Return [x, y] of the center of cell containing provided text 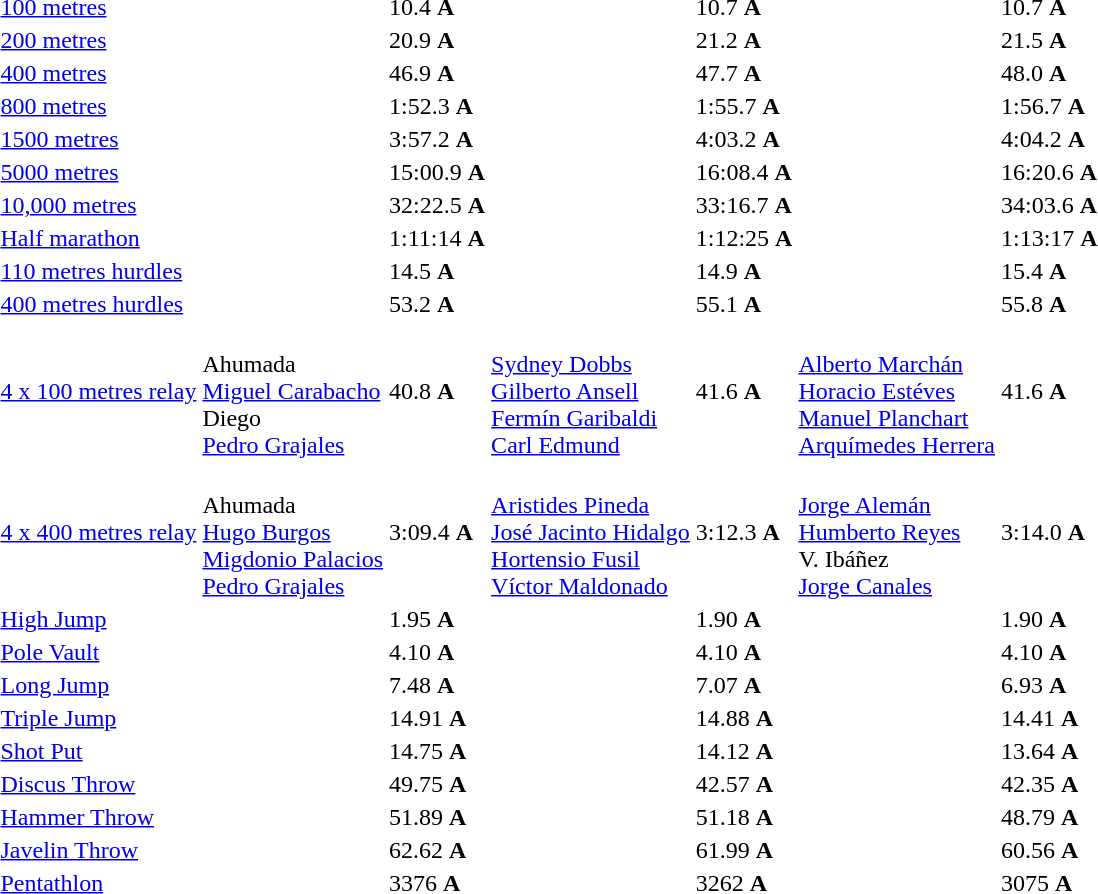
Sydney DobbsGilberto AnsellFermín GaribaldiCarl Edmund [591, 391]
53.2 A [438, 304]
41.6 A [744, 391]
14.88 A [744, 718]
40.8 A [438, 391]
1.90 A [744, 619]
7.07 A [744, 685]
AhumadaMiguel CarabachoDiegoPedro Grajales [293, 391]
51.18 A [744, 817]
Alberto MarchánHoracio EstévesManuel PlanchartArquímedes Herrera [897, 391]
Jorge AlemánHumberto ReyesV. IbáñezJorge Canales [897, 532]
14.75 A [438, 751]
49.75 A [438, 784]
14.12 A [744, 751]
32:22.5 A [438, 205]
62.62 A [438, 850]
15:00.9 A [438, 172]
7.48 A [438, 685]
14.91 A [438, 718]
14.5 A [438, 271]
42.57 A [744, 784]
1:55.7 A [744, 106]
1.95 A [438, 619]
3:12.3 A [744, 532]
16:08.4 A [744, 172]
3:57.2 A [438, 139]
21.2 A [744, 40]
33:16.7 A [744, 205]
1:12:25 A [744, 238]
46.9 A [438, 73]
20.9 A [438, 40]
1:11:14 A [438, 238]
4:03.2 A [744, 139]
AhumadaHugo BurgosMigdonio PalaciosPedro Grajales [293, 532]
47.7 A [744, 73]
61.99 A [744, 850]
1:52.3 A [438, 106]
3:09.4 A [438, 532]
Aristides PinedaJosé Jacinto HidalgoHortensio FusilVíctor Maldonado [591, 532]
55.1 A [744, 304]
14.9 A [744, 271]
51.89 A [438, 817]
